Scan for the cell matching the given text and deliver its (x, y) coordinate at center. 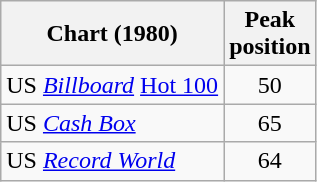
50 (270, 85)
US Billboard Hot 100 (112, 85)
US Record World (112, 161)
Chart (1980) (112, 34)
Peakposition (270, 34)
65 (270, 123)
64 (270, 161)
US Cash Box (112, 123)
